For the text-containing cell, return its midpoint in [x, y] coordinate format. 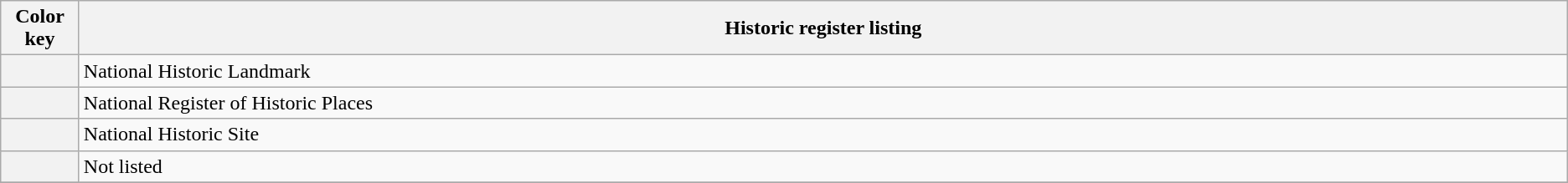
Color key [40, 28]
Not listed [823, 166]
National Register of Historic Places [823, 103]
National Historic Site [823, 135]
National Historic Landmark [823, 71]
Historic register listing [823, 28]
